Identify which cell holds the provided text, then report its (X, Y) central coordinate. 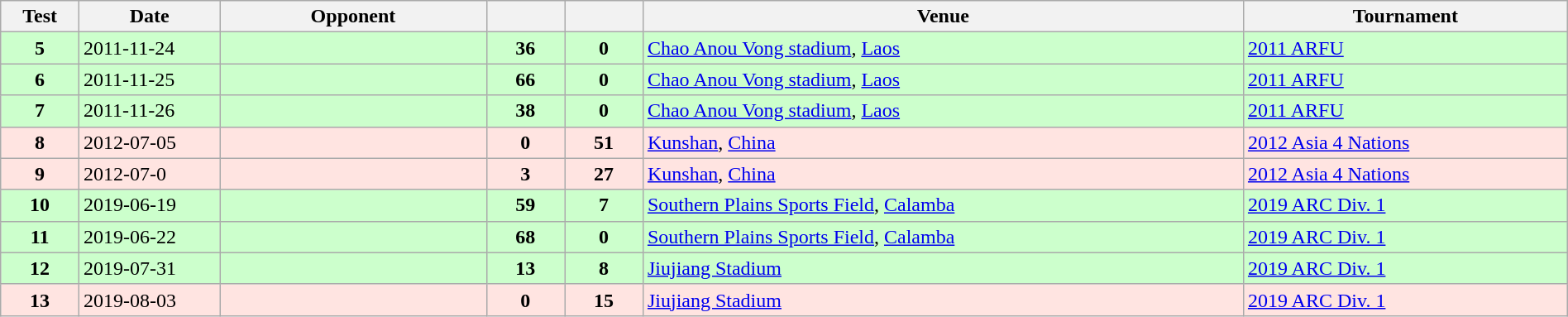
12 (40, 268)
Opponent (353, 17)
2012-07-0 (149, 174)
36 (526, 48)
15 (604, 300)
51 (604, 142)
2019-07-31 (149, 268)
27 (604, 174)
2011-11-26 (149, 111)
68 (526, 237)
6 (40, 79)
2019-06-22 (149, 237)
2019-06-19 (149, 205)
Tournament (1405, 17)
Test (40, 17)
10 (40, 205)
Venue (943, 17)
2012-07-05 (149, 142)
2011-11-25 (149, 79)
9 (40, 174)
3 (526, 174)
2019-08-03 (149, 300)
59 (526, 205)
5 (40, 48)
38 (526, 111)
Date (149, 17)
11 (40, 237)
2011-11-24 (149, 48)
66 (526, 79)
